Find where the given text appears and provide that cell's center as (X, Y) coordinate. 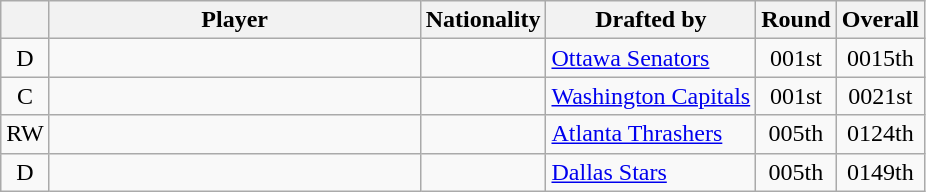
0021st (880, 96)
Drafted by (651, 20)
Nationality (483, 20)
RW (25, 134)
0149th (880, 172)
Round (796, 20)
Player (234, 20)
Ottawa Senators (651, 58)
Atlanta Thrashers (651, 134)
C (25, 96)
Overall (880, 20)
0124th (880, 134)
0015th (880, 58)
Dallas Stars (651, 172)
Washington Capitals (651, 96)
